Determine the [X, Y] coordinate at the center of the cell enclosing the given text.  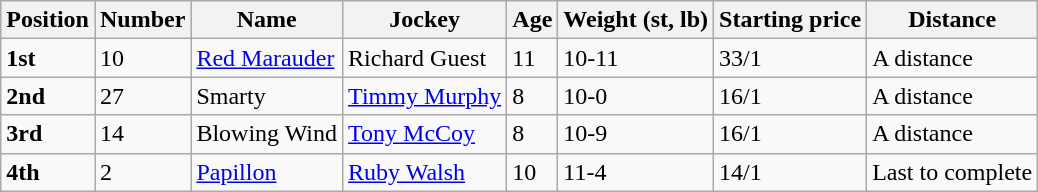
Age [532, 20]
2 [142, 172]
Last to complete [952, 172]
11 [532, 58]
Ruby Walsh [425, 172]
3rd [48, 134]
Weight (st, lb) [636, 20]
11-4 [636, 172]
Blowing Wind [267, 134]
Richard Guest [425, 58]
10-9 [636, 134]
Papillon [267, 172]
Jockey [425, 20]
33/1 [790, 58]
1st [48, 58]
14 [142, 134]
Position [48, 20]
Number [142, 20]
10-0 [636, 96]
Starting price [790, 20]
27 [142, 96]
Red Marauder [267, 58]
Timmy Murphy [425, 96]
2nd [48, 96]
14/1 [790, 172]
Tony McCoy [425, 134]
4th [48, 172]
Distance [952, 20]
Name [267, 20]
Smarty [267, 96]
10-11 [636, 58]
